Scan for the cell matching the given text and deliver its [X, Y] coordinate at center. 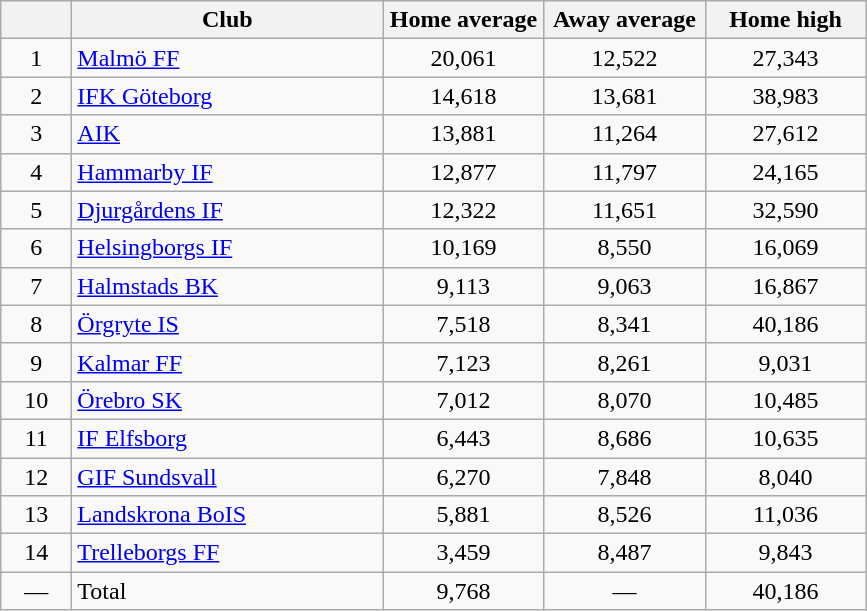
8,040 [786, 477]
Örebro SK [228, 400]
11,036 [786, 515]
13,681 [624, 96]
3,459 [464, 553]
Hammarby IF [228, 172]
10,169 [464, 248]
2 [36, 96]
IFK Göteborg [228, 96]
8,261 [624, 362]
5,881 [464, 515]
9,113 [464, 286]
7,848 [624, 477]
Djurgårdens IF [228, 210]
9,031 [786, 362]
8,686 [624, 438]
9 [36, 362]
AIK [228, 134]
12,322 [464, 210]
9,063 [624, 286]
27,612 [786, 134]
Örgryte IS [228, 324]
Away average [624, 20]
8 [36, 324]
Helsingborgs IF [228, 248]
12,877 [464, 172]
Club [228, 20]
Malmö FF [228, 58]
8,070 [624, 400]
Home average [464, 20]
Trelleborgs FF [228, 553]
16,069 [786, 248]
4 [36, 172]
38,983 [786, 96]
8,341 [624, 324]
11,651 [624, 210]
6,270 [464, 477]
8,526 [624, 515]
12 [36, 477]
7,518 [464, 324]
27,343 [786, 58]
Halmstads BK [228, 286]
7 [36, 286]
14,618 [464, 96]
32,590 [786, 210]
11 [36, 438]
7,123 [464, 362]
10,485 [786, 400]
IF Elfsborg [228, 438]
GIF Sundsvall [228, 477]
Kalmar FF [228, 362]
11,264 [624, 134]
16,867 [786, 286]
20,061 [464, 58]
13 [36, 515]
11,797 [624, 172]
12,522 [624, 58]
13,881 [464, 134]
9,843 [786, 553]
7,012 [464, 400]
10,635 [786, 438]
9,768 [464, 591]
10 [36, 400]
24,165 [786, 172]
5 [36, 210]
8,550 [624, 248]
8,487 [624, 553]
Landskrona BoIS [228, 515]
1 [36, 58]
14 [36, 553]
6 [36, 248]
Home high [786, 20]
3 [36, 134]
6,443 [464, 438]
Total [228, 591]
